Capture the cell that displays the provided text and extract its (X, Y) central coordinate. 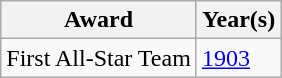
Year(s) (238, 20)
1903 (238, 58)
Award (99, 20)
First All-Star Team (99, 58)
